Scan for the cell matching the given text and deliver its (x, y) coordinate at center. 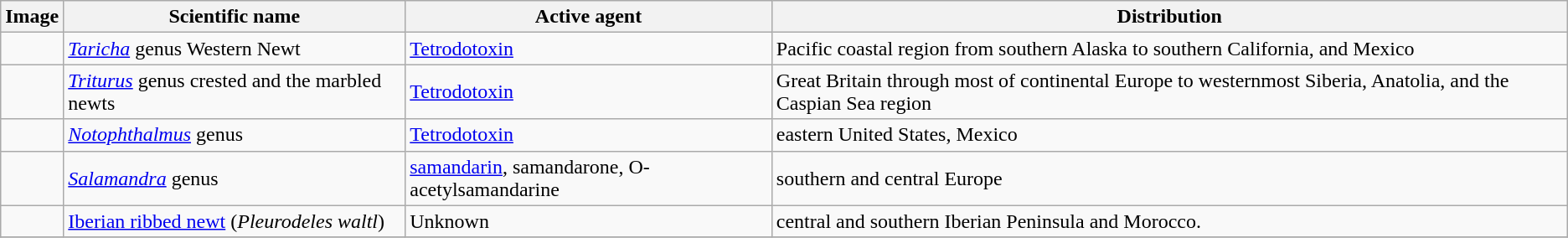
southern and central Europe (1169, 178)
Pacific coastal region from southern Alaska to southern California, and Mexico (1169, 49)
Iberian ribbed newt (Pleurodeles waltl) (235, 221)
Distribution (1169, 17)
Notophthalmus genus (235, 135)
samandarin, samandarone, O-acetylsamandarine (589, 178)
Great Britain through most of continental Europe to westernmost Siberia, Anatolia, and the Caspian Sea region (1169, 92)
Unknown (589, 221)
central and southern Iberian Peninsula and Morocco. (1169, 221)
Taricha genus Western Newt (235, 49)
Salamandra genus (235, 178)
Image (32, 17)
Active agent (589, 17)
eastern United States, Mexico (1169, 135)
Scientific name (235, 17)
Triturus genus crested and the marbled newts (235, 92)
